Return [x, y] of the center of cell containing provided text 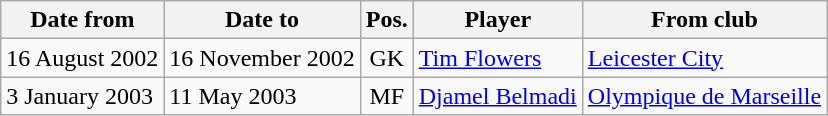
From club [704, 20]
Date to [262, 20]
3 January 2003 [82, 96]
16 November 2002 [262, 58]
11 May 2003 [262, 96]
Pos. [386, 20]
16 August 2002 [82, 58]
Tim Flowers [498, 58]
Player [498, 20]
GK [386, 58]
Djamel Belmadi [498, 96]
Leicester City [704, 58]
Olympique de Marseille [704, 96]
MF [386, 96]
Date from [82, 20]
